Search for the cell housing the specified text and yield its (x, y) center coordinate. 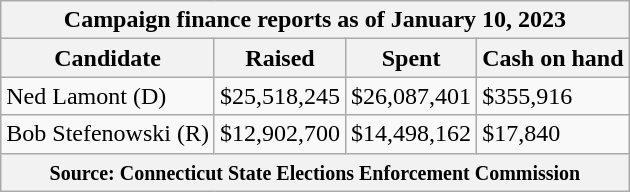
$25,518,245 (280, 96)
$26,087,401 (412, 96)
Campaign finance reports as of January 10, 2023 (315, 20)
Source: Connecticut State Elections Enforcement Commission (315, 172)
$14,498,162 (412, 134)
Raised (280, 58)
$17,840 (553, 134)
Spent (412, 58)
Ned Lamont (D) (108, 96)
Bob Stefenowski (R) (108, 134)
$12,902,700 (280, 134)
Candidate (108, 58)
Cash on hand (553, 58)
$355,916 (553, 96)
